Provide the (x, y) coordinate of the cell's center where the given text is located.  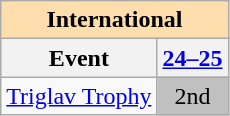
Event (79, 58)
24–25 (192, 58)
Triglav Trophy (79, 96)
2nd (192, 96)
International (114, 20)
